Provide the [X, Y] coordinate of the cell's center where the given text is located.  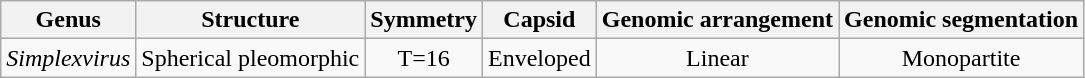
Simplexvirus [68, 58]
Spherical pleomorphic [250, 58]
Monopartite [962, 58]
Genomic segmentation [962, 20]
Capsid [540, 20]
Linear [717, 58]
Genomic arrangement [717, 20]
T=16 [424, 58]
Symmetry [424, 20]
Structure [250, 20]
Genus [68, 20]
Enveloped [540, 58]
